Find where the given text appears and provide that cell's center as (x, y) coordinate. 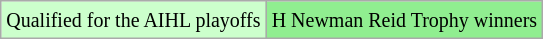
Qualified for the AIHL playoffs (134, 20)
H Newman Reid Trophy winners (404, 20)
